Scan for the cell matching the given text and deliver its [x, y] coordinate at center. 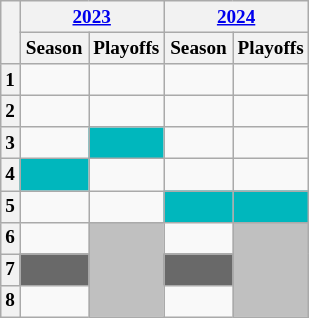
5 [10, 206]
1 [10, 80]
7 [10, 270]
8 [10, 301]
6 [10, 238]
2024 [236, 17]
2 [10, 111]
2023 [92, 17]
4 [10, 175]
3 [10, 143]
